Pinpoint the cell where the given text exists, returning its [X, Y] midpoint coordinate. 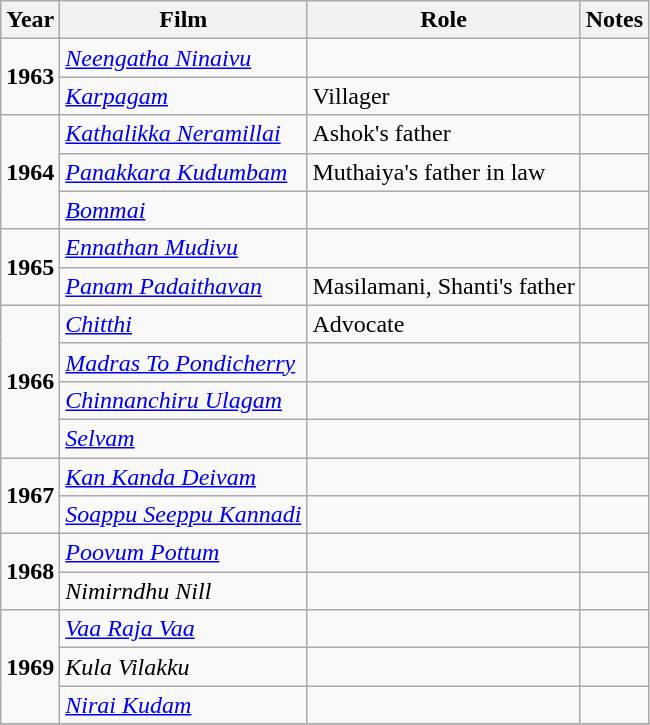
Villager [444, 96]
Ennathan Mudivu [184, 248]
Panakkara Kudumbam [184, 172]
Poovum Pottum [184, 553]
1966 [30, 381]
Bommai [184, 210]
Film [184, 20]
Neengatha Ninaivu [184, 58]
1968 [30, 572]
Notes [614, 20]
Nimirndhu Nill [184, 591]
Karpagam [184, 96]
1965 [30, 267]
1963 [30, 77]
Year [30, 20]
Kan Kanda Deivam [184, 477]
Masilamani, Shanti's father [444, 286]
Vaa Raja Vaa [184, 629]
Nirai Kudam [184, 705]
Madras To Pondicherry [184, 362]
1969 [30, 667]
Panam Padaithavan [184, 286]
Chinnanchiru Ulagam [184, 400]
Muthaiya's father in law [444, 172]
Chitthi [184, 324]
Kathalikka Neramillai [184, 134]
Selvam [184, 438]
Advocate [444, 324]
1964 [30, 172]
Kula Vilakku [184, 667]
Ashok's father [444, 134]
Soappu Seeppu Kannadi [184, 515]
Role [444, 20]
1967 [30, 496]
